Capture the cell that displays the provided text and extract its [X, Y] central coordinate. 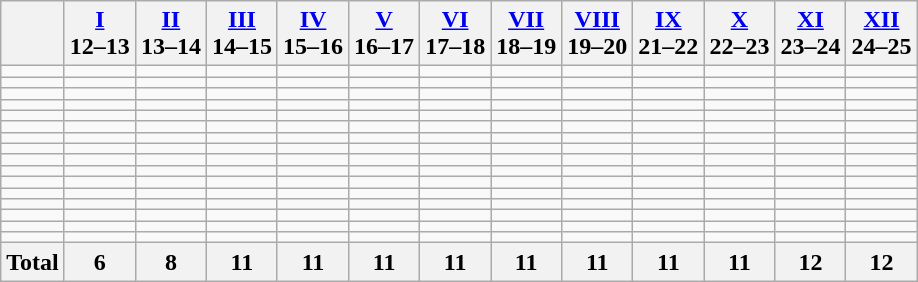
VII18–19 [526, 34]
IV15–16 [312, 34]
III14–15 [242, 34]
II13–14 [170, 34]
VIII19–20 [598, 34]
8 [170, 262]
X22–23 [740, 34]
XII24–25 [882, 34]
XI23–24 [810, 34]
Total [33, 262]
IX21–22 [668, 34]
6 [100, 262]
VI17–18 [456, 34]
I12–13 [100, 34]
V16–17 [384, 34]
